Locate the cell with the specified text and output its (x, y) center coordinate. 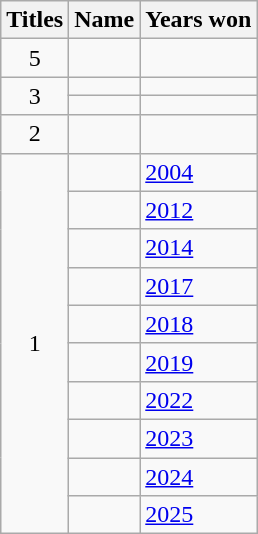
2012 (198, 210)
3 (35, 96)
Years won (198, 20)
2025 (198, 515)
2024 (198, 477)
2014 (198, 248)
1 (35, 344)
Titles (35, 20)
2022 (198, 400)
5 (35, 58)
2 (35, 134)
Name (104, 20)
2004 (198, 172)
2023 (198, 438)
2018 (198, 324)
2017 (198, 286)
2019 (198, 362)
